Pinpoint the cell where the given text exists, returning its [x, y] midpoint coordinate. 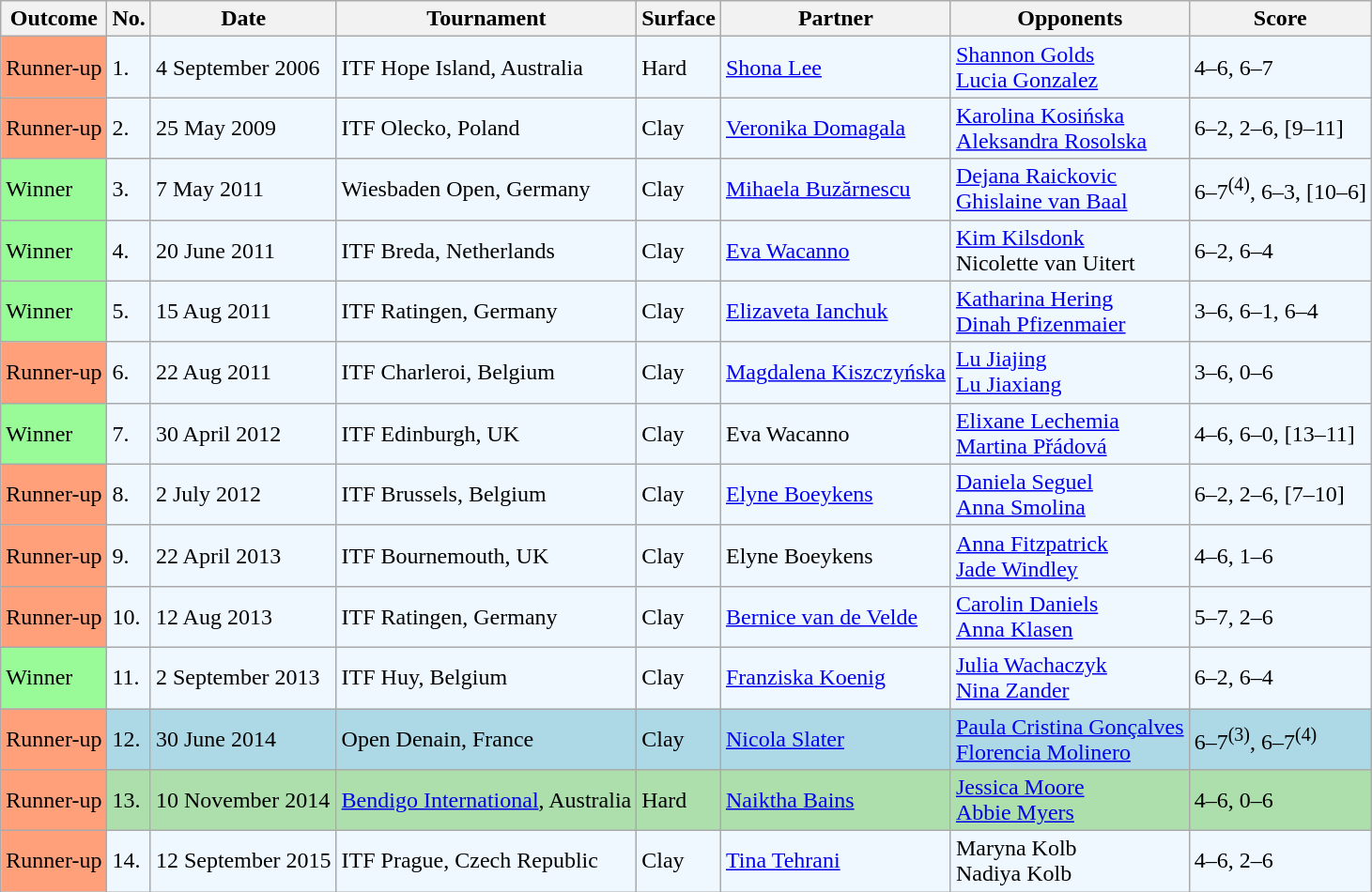
Paula Cristina Gonçalves Florencia Molinero [1070, 738]
30 April 2012 [243, 434]
6–7(4), 6–3, [10–6] [1280, 190]
4–6, 6–0, [13–11] [1280, 434]
ITF Charleroi, Belgium [486, 372]
Carolin Daniels Anna Klasen [1070, 616]
ITF Bournemouth, UK [486, 556]
6–7(3), 6–7(4) [1280, 738]
4–6, 1–6 [1280, 556]
Score [1280, 19]
20 June 2011 [243, 250]
Naiktha Bains [836, 800]
10. [129, 616]
Opponents [1070, 19]
Partner [836, 19]
Elixane Lechemia Martina Přádová [1070, 434]
Lu Jiajing Lu Jiaxiang [1070, 372]
10 November 2014 [243, 800]
Shannon Golds Lucia Gonzalez [1070, 68]
Elizaveta Ianchuk [836, 312]
3–6, 0–6 [1280, 372]
ITF Huy, Belgium [486, 678]
Mihaela Buzărnescu [836, 190]
Katharina Hering Dinah Pfizenmaier [1070, 312]
14. [129, 862]
7 May 2011 [243, 190]
2 July 2012 [243, 494]
Julia Wachaczyk Nina Zander [1070, 678]
Franziska Koenig [836, 678]
Daniela Seguel Anna Smolina [1070, 494]
Open Denain, France [486, 738]
3. [129, 190]
12 Aug 2013 [243, 616]
15 Aug 2011 [243, 312]
ITF Olecko, Poland [486, 128]
22 April 2013 [243, 556]
3–6, 6–1, 6–4 [1280, 312]
Surface [679, 19]
Bernice van de Velde [836, 616]
ITF Hope Island, Australia [486, 68]
5–7, 2–6 [1280, 616]
Wiesbaden Open, Germany [486, 190]
22 Aug 2011 [243, 372]
Kim Kilsdonk Nicolette van Uitert [1070, 250]
ITF Brussels, Belgium [486, 494]
30 June 2014 [243, 738]
6. [129, 372]
1. [129, 68]
Date [243, 19]
Outcome [54, 19]
Veronika Domagala [836, 128]
Tournament [486, 19]
6–2, 2–6, [7–10] [1280, 494]
13. [129, 800]
25 May 2009 [243, 128]
9. [129, 556]
6–2, 2–6, [9–11] [1280, 128]
12. [129, 738]
4–6, 2–6 [1280, 862]
Karolina Kosińska Aleksandra Rosolska [1070, 128]
4 September 2006 [243, 68]
2. [129, 128]
4. [129, 250]
2 September 2013 [243, 678]
ITF Breda, Netherlands [486, 250]
No. [129, 19]
Tina Tehrani [836, 862]
Jessica Moore Abbie Myers [1070, 800]
7. [129, 434]
ITF Prague, Czech Republic [486, 862]
Bendigo International, Australia [486, 800]
8. [129, 494]
Maryna Kolb Nadiya Kolb [1070, 862]
5. [129, 312]
4–6, 0–6 [1280, 800]
4–6, 6–7 [1280, 68]
Shona Lee [836, 68]
11. [129, 678]
Dejana Raickovic Ghislaine van Baal [1070, 190]
12 September 2015 [243, 862]
ITF Edinburgh, UK [486, 434]
Magdalena Kiszczyńska [836, 372]
Anna Fitzpatrick Jade Windley [1070, 556]
Nicola Slater [836, 738]
